From the cell containing the given text, extract its center point as [x, y] coordinate. 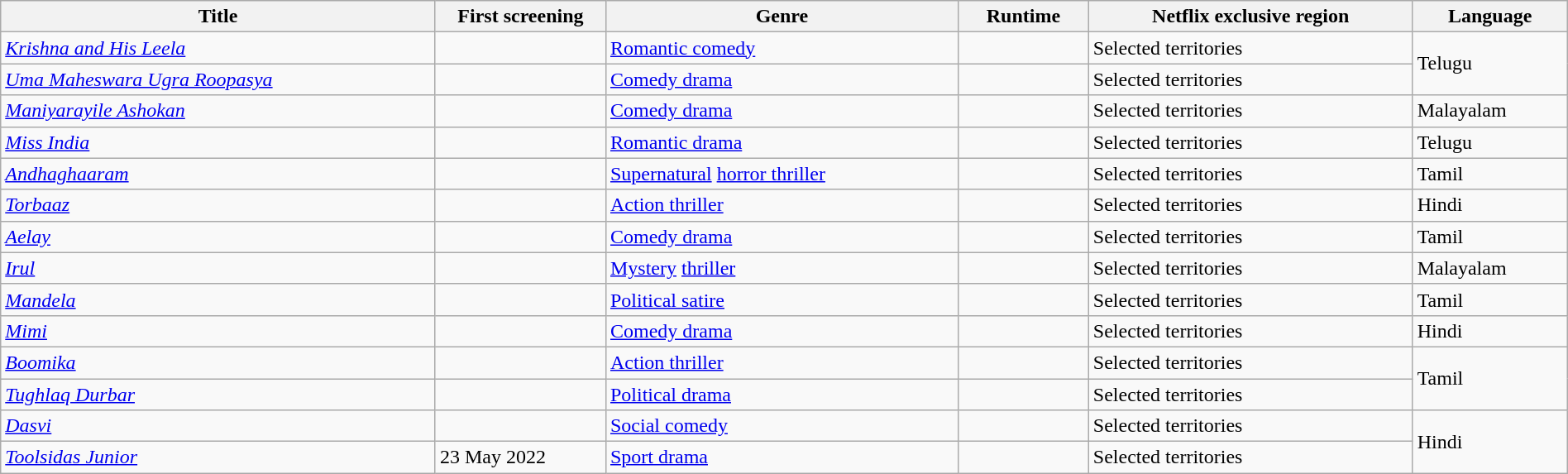
Language [1490, 17]
Irul [218, 268]
Sport drama [782, 457]
Maniyarayile Ashokan [218, 111]
Aelay [218, 237]
First screening [520, 17]
Andhaghaaram [218, 174]
Title [218, 17]
Torbaaz [218, 205]
Mandela [218, 299]
Netflix exclusive region [1250, 17]
Social comedy [782, 426]
Miss India [218, 142]
Political drama [782, 395]
Dasvi [218, 426]
Genre [782, 17]
Runtime [1023, 17]
23 May 2022 [520, 457]
Krishna and His Leela [218, 48]
Romantic drama [782, 142]
Supernatural horror thriller [782, 174]
Toolsidas Junior [218, 457]
Romantic comedy [782, 48]
Boomika [218, 362]
Uma Maheswara Ugra Roopasya [218, 79]
Political satire [782, 299]
Tughlaq Durbar [218, 395]
Mystery thriller [782, 268]
Mimi [218, 331]
